Search for the cell housing the specified text and yield its [X, Y] center coordinate. 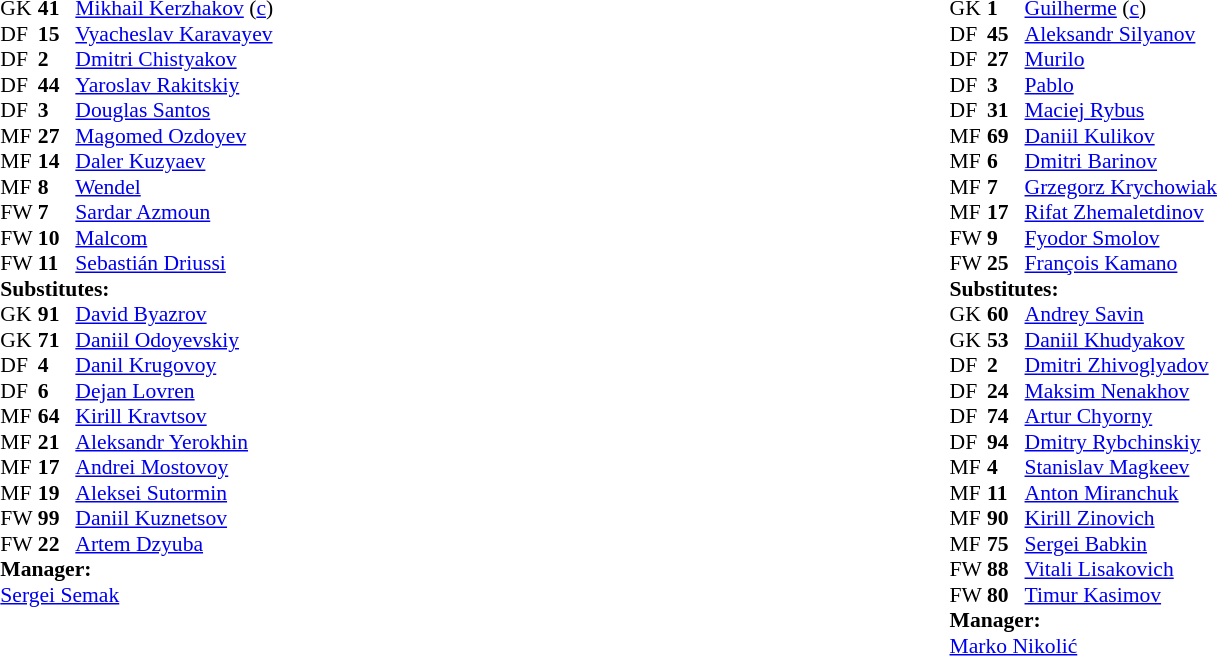
Daler Kuzyaev [174, 161]
91 [57, 315]
Artem Dzyuba [174, 544]
Andrei Mostovoy [174, 467]
19 [57, 493]
Kirill Zinovich [1121, 519]
64 [57, 417]
Daniil Odoyevskiy [174, 340]
24 [1006, 391]
Maciej Rybus [1121, 111]
74 [1006, 417]
53 [1006, 340]
Vitali Lisakovich [1121, 569]
Sardar Azmoun [174, 213]
David Byazrov [174, 315]
94 [1006, 442]
Malcom [174, 238]
Murilo [1121, 59]
22 [57, 544]
Kirill Kravtsov [174, 417]
Daniil Kulikov [1121, 136]
Andrey Savin [1121, 315]
Danil Krugovoy [174, 365]
90 [1006, 519]
Dejan Lovren [174, 391]
14 [57, 161]
Dmitri Barinov [1121, 161]
8 [57, 187]
88 [1006, 569]
François Kamano [1121, 263]
10 [57, 238]
Daniil Kuznetsov [174, 519]
15 [57, 34]
Rifat Zhemaletdinov [1121, 213]
Sebastián Driussi [174, 263]
Grzegorz Krychowiak [1121, 187]
Maksim Nenakhov [1121, 391]
60 [1006, 315]
Sergei Babkin [1121, 544]
9 [1006, 238]
Dmitri Zhivoglyadov [1121, 365]
Magomed Ozdoyev [174, 136]
80 [1006, 595]
Vyacheslav Karavayev [174, 34]
Fyodor Smolov [1121, 238]
Dmitri Chistyakov [174, 59]
31 [1006, 111]
Aleksei Sutormin [174, 493]
Wendel [174, 187]
71 [57, 340]
44 [57, 85]
21 [57, 442]
Douglas Santos [174, 111]
Dmitry Rybchinskiy [1121, 442]
Aleksandr Silyanov [1121, 34]
Timur Kasimov [1121, 595]
99 [57, 519]
Artur Chyorny [1121, 417]
Anton Miranchuk [1121, 493]
Yaroslav Rakitskiy [174, 85]
Aleksandr Yerokhin [174, 442]
Stanislav Magkeev [1121, 467]
Pablo [1121, 85]
Sergei Semak [136, 595]
Daniil Khudyakov [1121, 340]
75 [1006, 544]
69 [1006, 136]
45 [1006, 34]
25 [1006, 263]
